Search for the cell housing the specified text and yield its [X, Y] center coordinate. 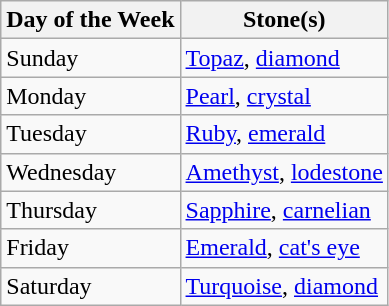
Stone(s) [284, 20]
Friday [90, 248]
Monday [90, 96]
Wednesday [90, 172]
Ruby, emerald [284, 134]
Turquoise, diamond [284, 286]
Pearl, crystal [284, 96]
Day of the Week [90, 20]
Tuesday [90, 134]
Thursday [90, 210]
Sapphire, carnelian [284, 210]
Sunday [90, 58]
Saturday [90, 286]
Emerald, cat's eye [284, 248]
Topaz, diamond [284, 58]
Amethyst, lodestone [284, 172]
